Provide the [x, y] coordinate of the cell's center where the given text is located.  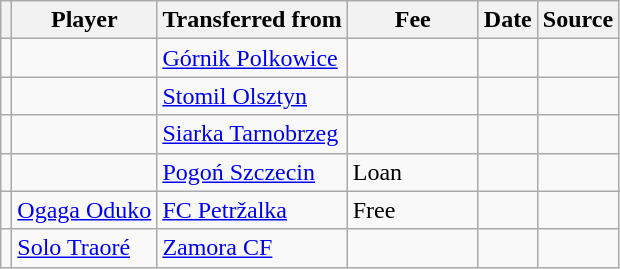
Solo Traoré [84, 248]
Transferred from [252, 20]
Fee [412, 20]
Zamora CF [252, 248]
Siarka Tarnobrzeg [252, 134]
Source [578, 20]
Loan [412, 172]
Player [84, 20]
Date [508, 20]
Free [412, 210]
Ogaga Oduko [84, 210]
Stomil Olsztyn [252, 96]
Górnik Polkowice [252, 58]
FC Petržalka [252, 210]
Pogoń Szczecin [252, 172]
